Detect which cell encompasses the target text, then output its (X, Y) center coordinate. 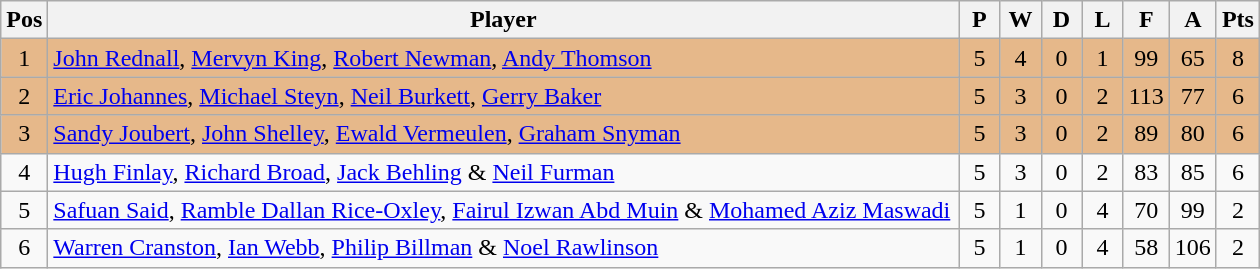
89 (1146, 134)
106 (1192, 248)
70 (1146, 210)
Pts (1238, 20)
A (1192, 20)
Warren Cranston, Ian Webb, Philip Billman & Noel Rawlinson (504, 248)
Sandy Joubert, John Shelley, Ewald Vermeulen, Graham Snyman (504, 134)
113 (1146, 96)
Eric Johannes, Michael Steyn, Neil Burkett, Gerry Baker (504, 96)
Hugh Finlay, Richard Broad, Jack Behling & Neil Furman (504, 172)
P (980, 20)
83 (1146, 172)
8 (1238, 58)
58 (1146, 248)
80 (1192, 134)
65 (1192, 58)
Safuan Said, Ramble Dallan Rice-Oxley, Fairul Izwan Abd Muin & Mohamed Aziz Maswadi (504, 210)
John Rednall, Mervyn King, Robert Newman, Andy Thomson (504, 58)
W (1020, 20)
77 (1192, 96)
Pos (24, 20)
Player (504, 20)
D (1062, 20)
F (1146, 20)
85 (1192, 172)
L (1102, 20)
